Return the (X, Y) coordinate for the center point of the cell that contains the specified text.  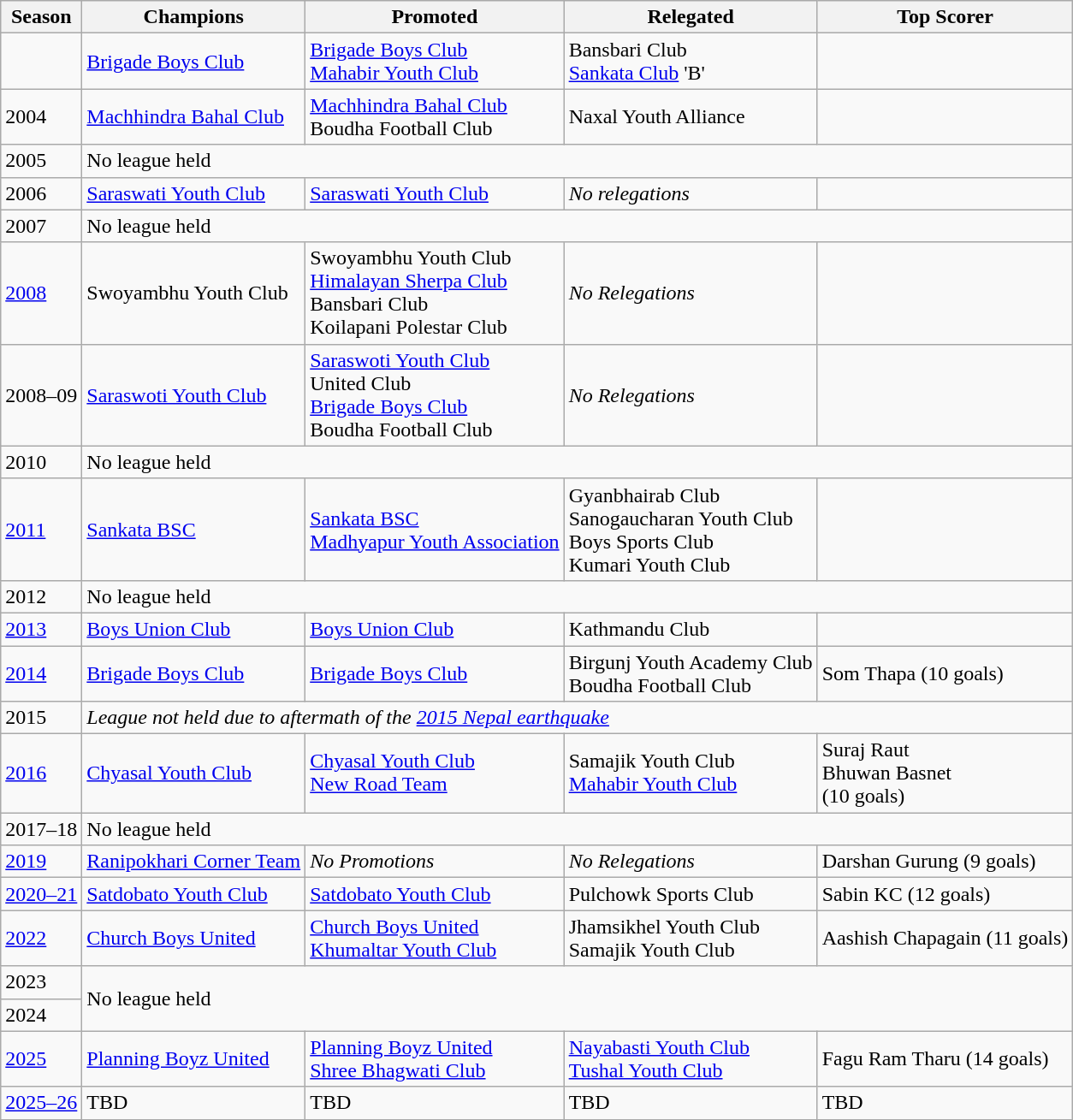
Sankata BSCMadhyapur Youth Association (435, 529)
2015 (41, 718)
2008–09 (41, 395)
Pulchowk Sports Club (691, 894)
Season (41, 17)
Ranipokhari Corner Team (193, 862)
Church Boys United (193, 938)
2004 (41, 116)
2016 (41, 773)
Som Thapa (10 goals) (945, 673)
Chyasal Youth ClubNew Road Team (435, 773)
Machhindra Bahal ClubBoudha Football Club (435, 116)
2010 (41, 462)
2012 (41, 596)
Promoted (435, 17)
Nayabasti Youth Club Tushal Youth Club (691, 1059)
Machhindra Bahal Club (193, 116)
2025–26 (41, 1103)
2022 (41, 938)
2019 (41, 862)
Fagu Ram Tharu (14 goals) (945, 1059)
Aashish Chapagain (11 goals) (945, 938)
2013 (41, 629)
Saraswoti Youth Club (193, 395)
2006 (41, 193)
Jhamsikhel Youth ClubSamajik Youth Club (691, 938)
Birgunj Youth Academy ClubBoudha Football Club (691, 673)
Top Scorer (945, 17)
2005 (41, 161)
2023 (41, 982)
Swoyambhu Youth Club (193, 293)
Bansbari ClubSankata Club 'B' (691, 62)
Brigade Boys ClubMahabir Youth Club (435, 62)
Gyanbhairab ClubSanogaucharan Youth ClubBoys Sports ClubKumari Youth Club (691, 529)
2024 (41, 1015)
2020–21 (41, 894)
Saraswoti Youth ClubUnited ClubBrigade Boys ClubBoudha Football Club (435, 395)
Darshan Gurung (9 goals) (945, 862)
Swoyambhu Youth ClubHimalayan Sherpa ClubBansbari ClubKoilapani Polestar Club (435, 293)
No Promotions (435, 862)
Kathmandu Club (691, 629)
Samajik Youth ClubMahabir Youth Club (691, 773)
Champions (193, 17)
2007 (41, 226)
2017–18 (41, 829)
2008 (41, 293)
Planning Boyz United (193, 1059)
Church Boys UnitedKhumaltar Youth Club (435, 938)
2011 (41, 529)
Naxal Youth Alliance (691, 116)
Planning Boyz United Shree Bhagwati Club (435, 1059)
Suraj Raut Bhuwan Basnet (10 goals) (945, 773)
Sabin KC (12 goals) (945, 894)
Relegated (691, 17)
Sankata BSC (193, 529)
2014 (41, 673)
No relegations (691, 193)
League not held due to aftermath of the 2015 Nepal earthquake (578, 718)
Chyasal Youth Club (193, 773)
2025 (41, 1059)
